Scan for the cell matching the given text and deliver its [X, Y] coordinate at center. 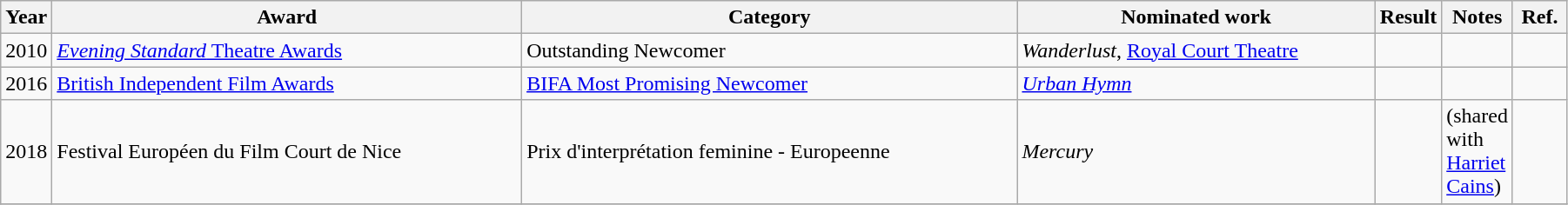
Ref. [1539, 17]
2016 [26, 83]
2018 [26, 151]
Prix d'interprétation feminine - Europeenne [769, 151]
Category [769, 17]
Wanderlust, Royal Court Theatre [1196, 50]
Evening Standard Theatre Awards [287, 50]
Award [287, 17]
Result [1408, 17]
Urban Hymn [1196, 83]
(shared with Harriet Cains) [1478, 151]
British Independent Film Awards [287, 83]
Notes [1478, 17]
Mercury [1196, 151]
Nominated work [1196, 17]
Year [26, 17]
2010 [26, 50]
Outstanding Newcomer [769, 50]
Festival Européen du Film Court de Nice [287, 151]
BIFA Most Promising Newcomer [769, 83]
